For the text-containing cell, return its midpoint in (x, y) coordinate format. 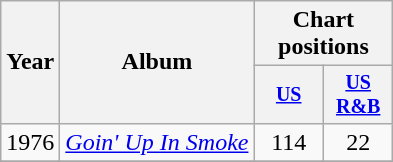
Year (30, 62)
USR&B (358, 94)
US (288, 94)
Chart positions (324, 34)
1976 (30, 142)
Goin' Up In Smoke (157, 142)
22 (358, 142)
Album (157, 62)
114 (288, 142)
